Extract the (X, Y) coordinate from the center of the cell holding the provided text.  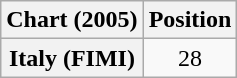
Chart (2005) (72, 20)
Position (190, 20)
Italy (FIMI) (72, 58)
28 (190, 58)
